Extract the (x, y) coordinate from the center of the cell holding the provided text.  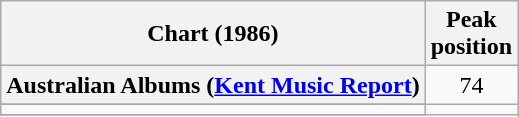
Australian Albums (Kent Music Report) (213, 85)
74 (471, 85)
Peakposition (471, 34)
Chart (1986) (213, 34)
